Detect which cell encompasses the target text, then output its (X, Y) center coordinate. 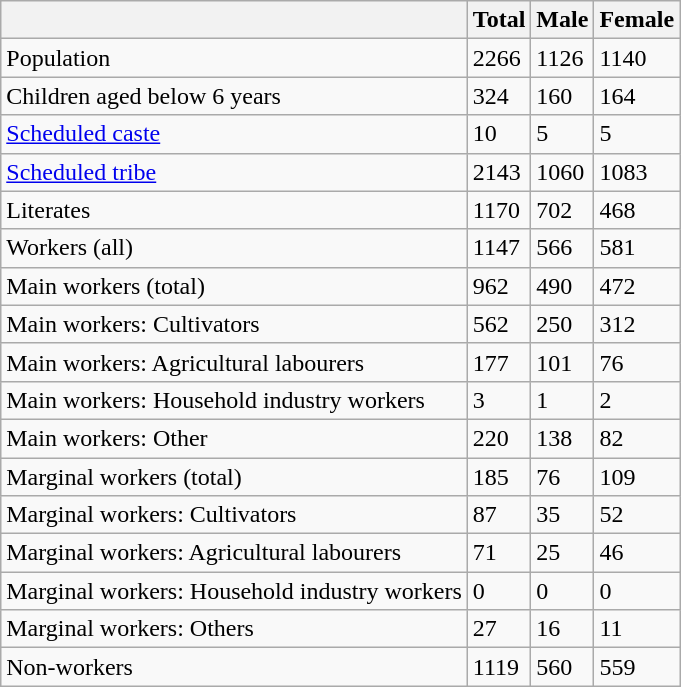
Main workers: Household industry workers (234, 400)
16 (562, 629)
46 (637, 553)
Workers (all) (234, 248)
82 (637, 438)
Main workers: Cultivators (234, 324)
1083 (637, 172)
27 (499, 629)
Children aged below 6 years (234, 96)
Main workers (total) (234, 286)
87 (499, 515)
702 (562, 210)
468 (637, 210)
Marginal workers: Agricultural labourers (234, 553)
Total (499, 20)
160 (562, 96)
3 (499, 400)
1126 (562, 58)
Non-workers (234, 667)
Literates (234, 210)
1170 (499, 210)
562 (499, 324)
11 (637, 629)
1147 (499, 248)
581 (637, 248)
962 (499, 286)
Scheduled tribe (234, 172)
Scheduled caste (234, 134)
2143 (499, 172)
1119 (499, 667)
Marginal workers: Others (234, 629)
Population (234, 58)
101 (562, 362)
1060 (562, 172)
312 (637, 324)
Marginal workers: Cultivators (234, 515)
1140 (637, 58)
25 (562, 553)
177 (499, 362)
490 (562, 286)
Main workers: Other (234, 438)
109 (637, 477)
Marginal workers: Household industry workers (234, 591)
324 (499, 96)
Marginal workers (total) (234, 477)
2 (637, 400)
Male (562, 20)
52 (637, 515)
220 (499, 438)
185 (499, 477)
559 (637, 667)
1 (562, 400)
164 (637, 96)
560 (562, 667)
71 (499, 553)
472 (637, 286)
2266 (499, 58)
250 (562, 324)
Female (637, 20)
138 (562, 438)
10 (499, 134)
Main workers: Agricultural labourers (234, 362)
566 (562, 248)
35 (562, 515)
